Find where the given text appears and provide that cell's center as (x, y) coordinate. 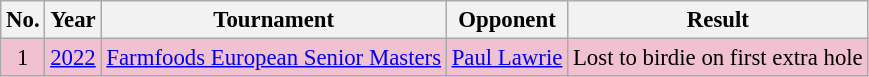
Tournament (274, 20)
Paul Lawrie (506, 58)
2022 (73, 58)
1 (23, 58)
Lost to birdie on first extra hole (718, 58)
No. (23, 20)
Opponent (506, 20)
Farmfoods European Senior Masters (274, 58)
Year (73, 20)
Result (718, 20)
